Extract the [X, Y] coordinate from the center of the cell holding the provided text.  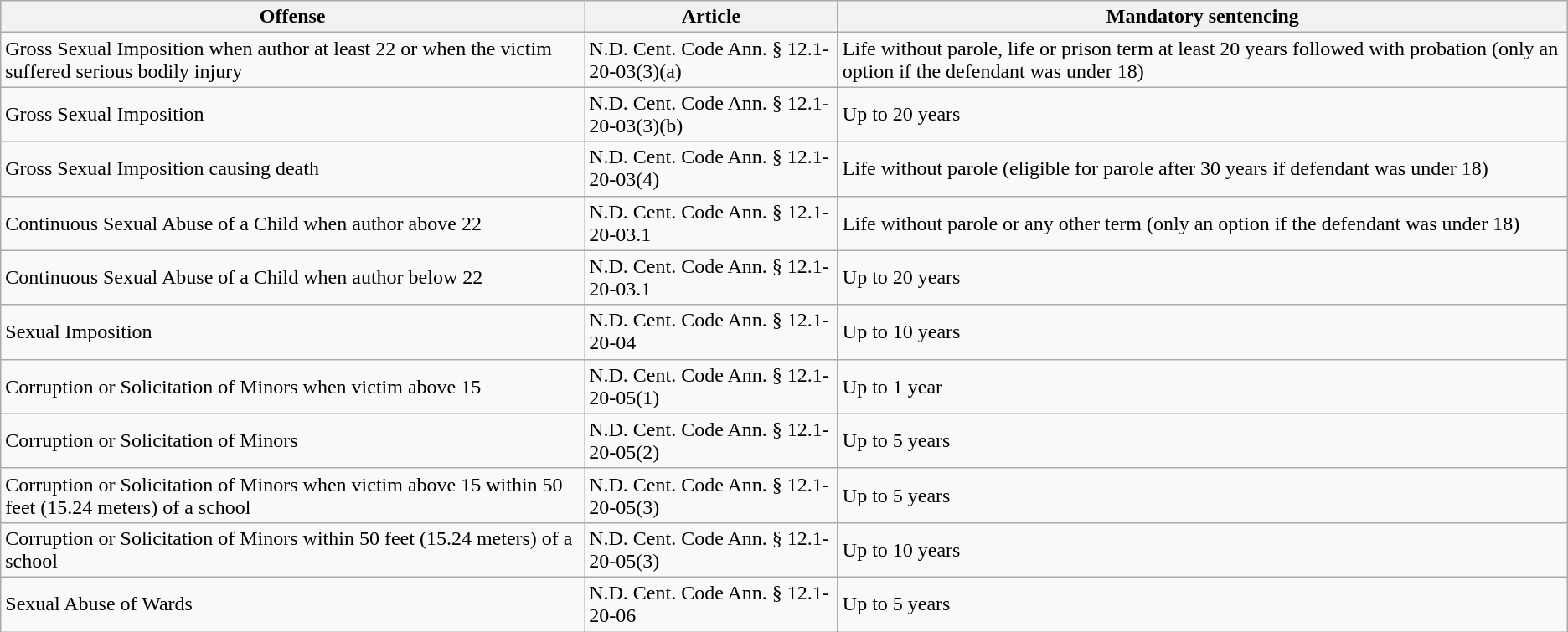
N.D. Cent. Code Ann. § 12.1-20-03(4) [712, 169]
N.D. Cent. Code Ann. § 12.1-20-05(2) [712, 440]
Sexual Abuse of Wards [293, 604]
Article [712, 17]
Life without parole (eligible for parole after 30 years if defendant was under 18) [1203, 169]
Corruption or Solicitation of Minors when victim above 15 [293, 387]
Gross Sexual Imposition when author at least 22 or when the victim suffered serious bodily injury [293, 60]
Gross Sexual Imposition [293, 114]
Continuous Sexual Abuse of a Child when author above 22 [293, 223]
N.D. Cent. Code Ann. § 12.1-20-03(3)(b) [712, 114]
Sexual Imposition [293, 331]
Offense [293, 17]
Mandatory sentencing [1203, 17]
Life without parole or any other term (only an option if the defendant was under 18) [1203, 223]
Gross Sexual Imposition causing death [293, 169]
N.D. Cent. Code Ann. § 12.1-20-05(1) [712, 387]
N.D. Cent. Code Ann. § 12.1-20-04 [712, 331]
Up to 1 year [1203, 387]
Corruption or Solicitation of Minors when victim above 15 within 50 feet (15.24 meters) of a school [293, 496]
Corruption or Solicitation of Minors [293, 440]
Corruption or Solicitation of Minors within 50 feet (15.24 meters) of a school [293, 549]
N.D. Cent. Code Ann. § 12.1-20-06 [712, 604]
N.D. Cent. Code Ann. § 12.1-20-03(3)(a) [712, 60]
Continuous Sexual Abuse of a Child when author below 22 [293, 278]
Life without parole, life or prison term at least 20 years followed with probation (only an option if the defendant was under 18) [1203, 60]
